Locate the cell with the specified text and output its [X, Y] center coordinate. 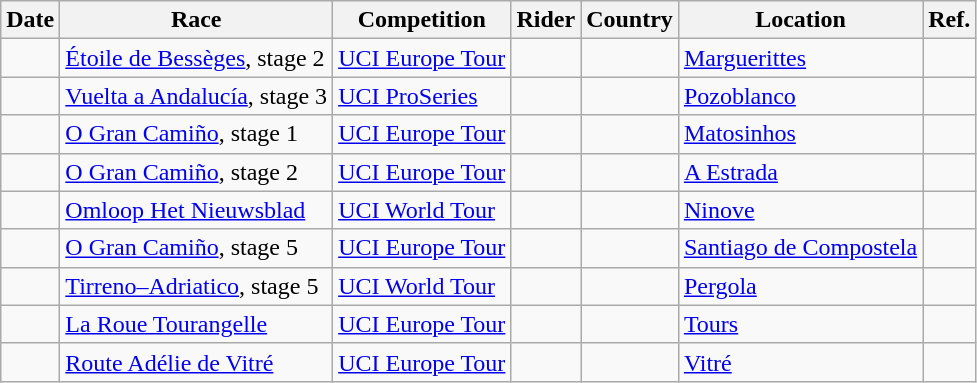
O Gran Camiño, stage 2 [196, 172]
Pergola [800, 286]
Étoile de Bessèges, stage 2 [196, 58]
Omloop Het Nieuwsblad [196, 210]
Vitré [800, 362]
Santiago de Compostela [800, 248]
Route Adélie de Vitré [196, 362]
Competition [422, 20]
Date [30, 20]
A Estrada [800, 172]
O Gran Camiño, stage 5 [196, 248]
Tours [800, 324]
Race [196, 20]
Matosinhos [800, 134]
Vuelta a Andalucía, stage 3 [196, 96]
Pozoblanco [800, 96]
Country [630, 20]
Rider [546, 20]
Marguerittes [800, 58]
O Gran Camiño, stage 1 [196, 134]
UCI ProSeries [422, 96]
La Roue Tourangelle [196, 324]
Location [800, 20]
Ref. [950, 20]
Tirreno–Adriatico, stage 5 [196, 286]
Ninove [800, 210]
